Output the (X, Y) coordinate of the center of the cell containing the given text.  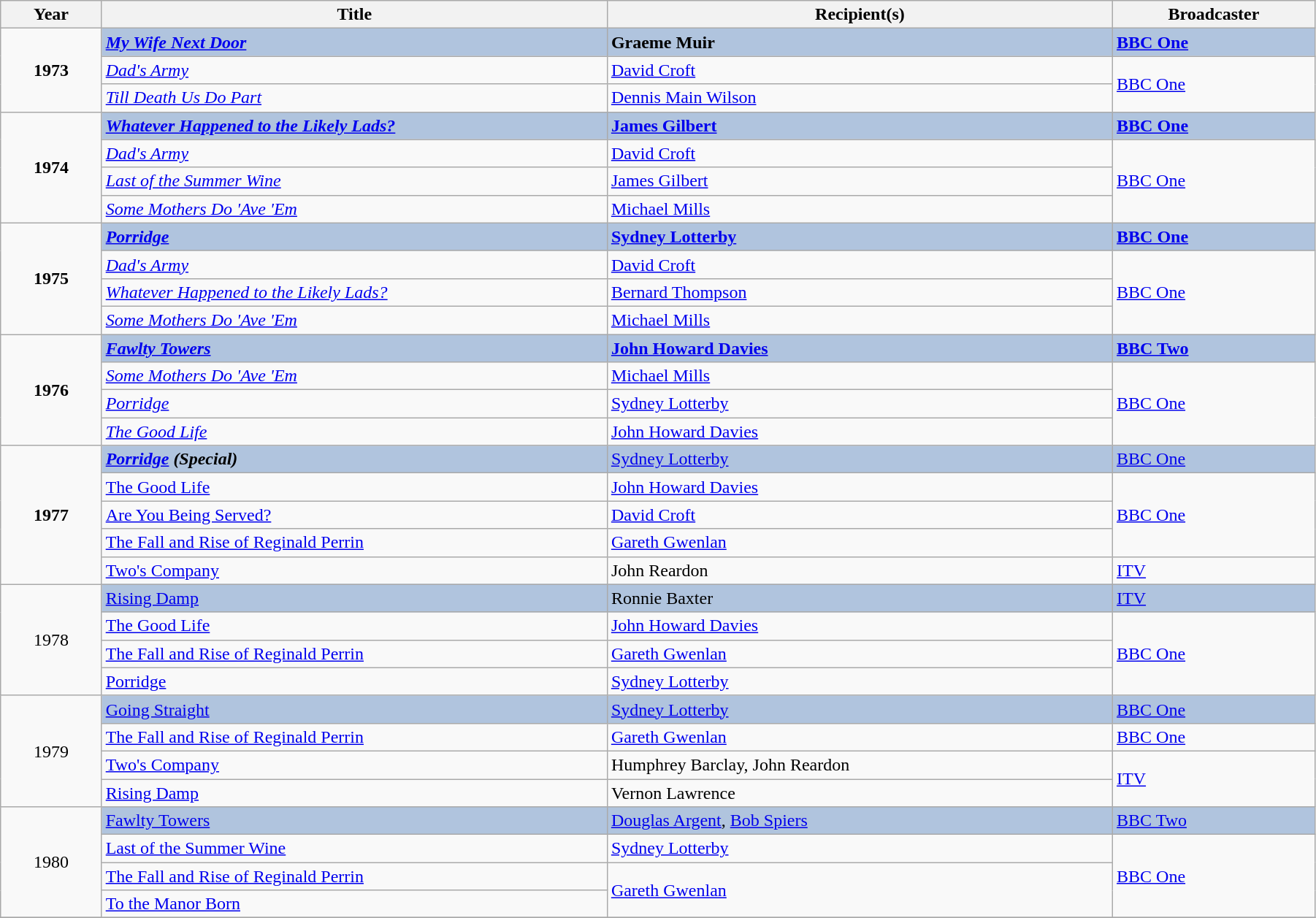
1977 (51, 515)
Title (354, 15)
Humphrey Barclay, John Reardon (860, 765)
1978 (51, 640)
Dennis Main Wilson (860, 98)
To the Manor Born (354, 904)
1975 (51, 278)
Till Death Us Do Part (354, 98)
Douglas Argent, Bob Spiers (860, 821)
Vernon Lawrence (860, 792)
1973 (51, 70)
Are You Being Served? (354, 515)
Graeme Muir (860, 42)
1979 (51, 751)
1974 (51, 167)
1976 (51, 390)
Broadcaster (1214, 15)
Ronnie Baxter (860, 598)
Year (51, 15)
Bernard Thompson (860, 292)
1980 (51, 862)
John Reardon (860, 570)
My Wife Next Door (354, 42)
Recipient(s) (860, 15)
Porridge (Special) (354, 459)
Going Straight (354, 709)
